Pinpoint the cell where the given text exists, returning its (X, Y) midpoint coordinate. 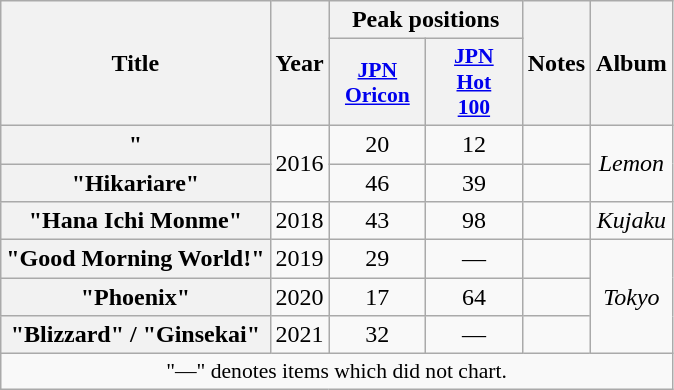
"Blizzard" / "Ginsekai" (136, 335)
"Hana Ichi Monme" (136, 221)
Tokyo (632, 297)
" (136, 144)
Lemon (632, 163)
Album (632, 64)
"Phoenix" (136, 297)
Title (136, 64)
12 (474, 144)
29 (378, 259)
2020 (300, 297)
64 (474, 297)
43 (378, 221)
2016 (300, 163)
2019 (300, 259)
JPNHot100 (474, 82)
39 (474, 183)
46 (378, 183)
17 (378, 297)
Notes (556, 64)
Year (300, 64)
Kujaku (632, 221)
2018 (300, 221)
98 (474, 221)
Peak positions (426, 20)
2021 (300, 335)
"—" denotes items which did not chart. (337, 372)
JPNOricon (378, 82)
32 (378, 335)
"Hikariare" (136, 183)
20 (378, 144)
"Good Morning World!" (136, 259)
